Search for the cell housing the specified text and yield its (X, Y) center coordinate. 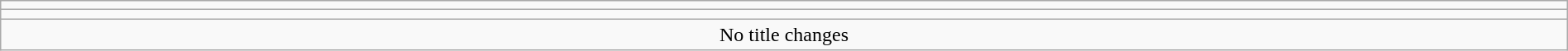
No title changes (784, 35)
